Return [X, Y] of the center of cell containing provided text 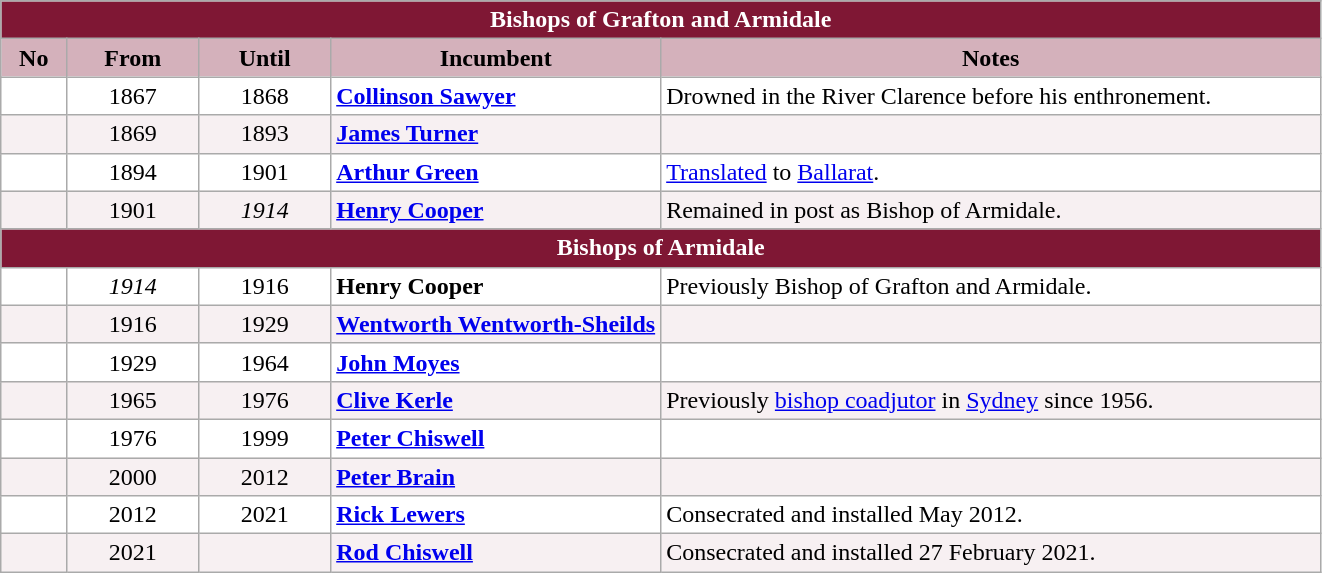
Notes [991, 58]
Peter Brain [496, 477]
1964 [265, 362]
Rod Chiswell [496, 553]
No [34, 58]
James Turner [496, 134]
Clive Kerle [496, 400]
Collinson Sawyer [496, 96]
From [133, 58]
1965 [133, 400]
1893 [265, 134]
Bishops of Grafton and Armidale [661, 20]
Consecrated and installed 27 February 2021. [991, 553]
1868 [265, 96]
Drowned in the River Clarence before his enthronement. [991, 96]
John Moyes [496, 362]
Arthur Green [496, 172]
Incumbent [496, 58]
2000 [133, 477]
Until [265, 58]
Peter Chiswell [496, 438]
1867 [133, 96]
Rick Lewers [496, 515]
1869 [133, 134]
Remained in post as Bishop of Armidale. [991, 210]
Consecrated and installed May 2012. [991, 515]
Translated to Ballarat. [991, 172]
Previously Bishop of Grafton and Armidale. [991, 286]
1894 [133, 172]
1999 [265, 438]
Previously bishop coadjutor in Sydney since 1956. [991, 400]
Wentworth Wentworth-Sheilds [496, 324]
Bishops of Armidale [661, 248]
